Pinpoint the cell where the given text exists, returning its (X, Y) midpoint coordinate. 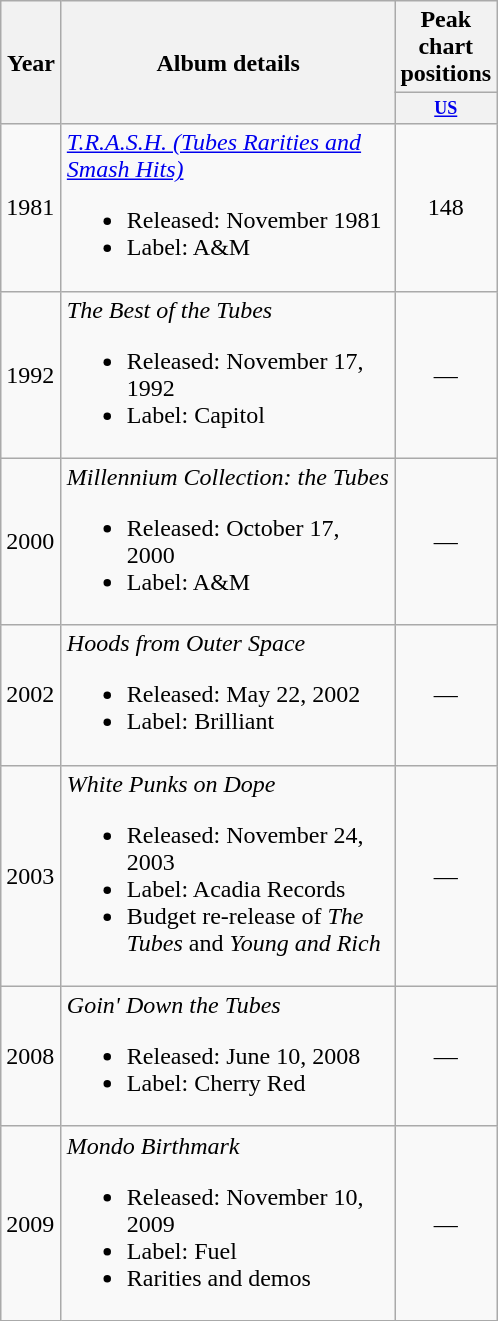
2003 (32, 876)
Millennium Collection: the TubesReleased: October 17, 2000Label: A&M (228, 542)
Mondo BirthmarkReleased: November 10, 2009Label: FuelRarities and demos (228, 1223)
Peak chart positions (446, 47)
Album details (228, 62)
US (446, 108)
148 (446, 208)
T.R.A.S.H. (Tubes Rarities and Smash Hits)Released: November 1981Label: A&M (228, 208)
Year (32, 62)
2000 (32, 542)
1992 (32, 374)
2009 (32, 1223)
Hoods from Outer SpaceReleased: May 22, 2002Label: Brilliant (228, 695)
The Best of the TubesReleased: November 17, 1992Label: Capitol (228, 374)
2008 (32, 1056)
1981 (32, 208)
2002 (32, 695)
White Punks on DopeReleased: November 24, 2003Label: Acadia RecordsBudget re-release of The Tubes and Young and Rich (228, 876)
Goin' Down the TubesReleased: June 10, 2008Label: Cherry Red (228, 1056)
